Capture the cell that displays the provided text and extract its [X, Y] central coordinate. 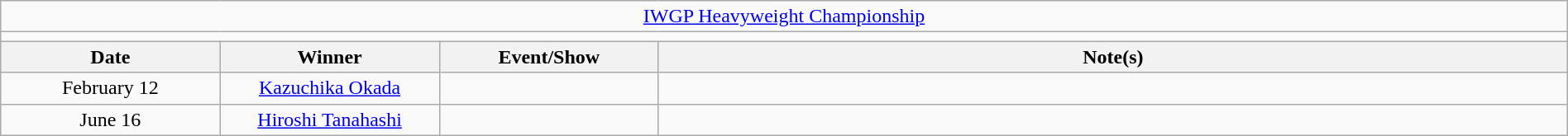
February 12 [111, 88]
Event/Show [549, 57]
Winner [329, 57]
Date [111, 57]
IWGP Heavyweight Championship [784, 16]
Kazuchika Okada [329, 88]
Note(s) [1113, 57]
June 16 [111, 120]
Hiroshi Tanahashi [329, 120]
